For the text-containing cell, return its midpoint in [x, y] coordinate format. 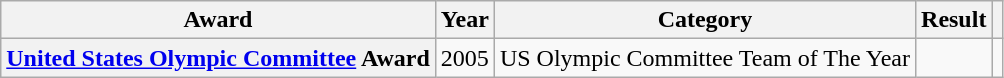
US Olympic Committee Team of The Year [704, 58]
Category [704, 20]
Result [954, 20]
United States Olympic Committee Award [218, 58]
Year [464, 20]
Award [218, 20]
2005 [464, 58]
